Identify which cell holds the provided text, then report its [x, y] central coordinate. 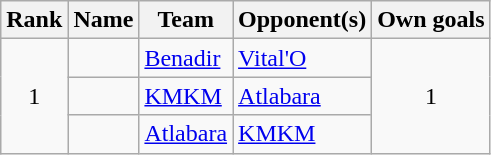
Own goals [431, 20]
Benadir [186, 58]
Name [104, 20]
Team [186, 20]
Opponent(s) [302, 20]
Rank [34, 20]
Vital'O [302, 58]
